Pinpoint the cell where the given text exists, returning its (X, Y) midpoint coordinate. 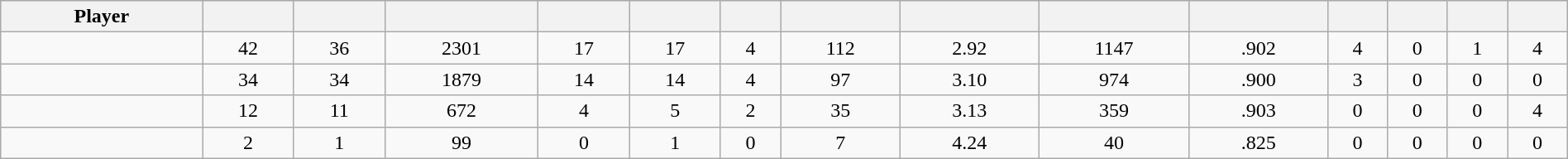
11 (339, 111)
2.92 (969, 48)
4.24 (969, 142)
42 (248, 48)
40 (1115, 142)
.902 (1259, 48)
Player (102, 17)
.903 (1259, 111)
12 (248, 111)
1147 (1115, 48)
672 (461, 111)
7 (840, 142)
3 (1357, 79)
3.13 (969, 111)
359 (1115, 111)
2301 (461, 48)
.900 (1259, 79)
.825 (1259, 142)
112 (840, 48)
3.10 (969, 79)
35 (840, 111)
99 (461, 142)
5 (675, 111)
97 (840, 79)
36 (339, 48)
974 (1115, 79)
1879 (461, 79)
